Detect which cell encompasses the target text, then output its (X, Y) center coordinate. 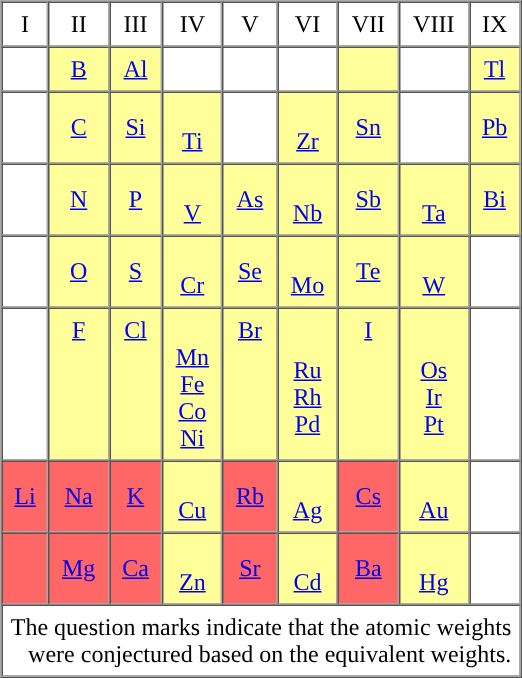
Ba (368, 568)
Mo (308, 272)
Ru Rh Pd (308, 384)
Rb (250, 496)
B (78, 68)
C (78, 128)
Nb (308, 200)
O (78, 272)
II (78, 24)
VI (308, 24)
Pb (494, 128)
Si (136, 128)
Se (250, 272)
S (136, 272)
Ag (308, 496)
IV (192, 24)
Al (136, 68)
P (136, 200)
VIII (434, 24)
Cl (136, 384)
IX (494, 24)
Mg (78, 568)
Cr (192, 272)
As (250, 200)
N (78, 200)
Sr (250, 568)
Hg (434, 568)
Na (78, 496)
Ca (136, 568)
VII (368, 24)
Cu (192, 496)
Bi (494, 200)
Ti (192, 128)
Tl (494, 68)
Li (26, 496)
Br (250, 384)
Те (368, 272)
Zr (308, 128)
Ta (434, 200)
The question marks indicate that the atomic weightswere conjectured based on the equivalent weights. (262, 640)
Cs (368, 496)
Os Ir Pt (434, 384)
Cd (308, 568)
Sb (368, 200)
Sn (368, 128)
Zn (192, 568)
Au (434, 496)
F (78, 384)
III (136, 24)
W (434, 272)
K (136, 496)
Mn Fe Co Ni (192, 384)
